Identify which cell holds the provided text, then report its (x, y) central coordinate. 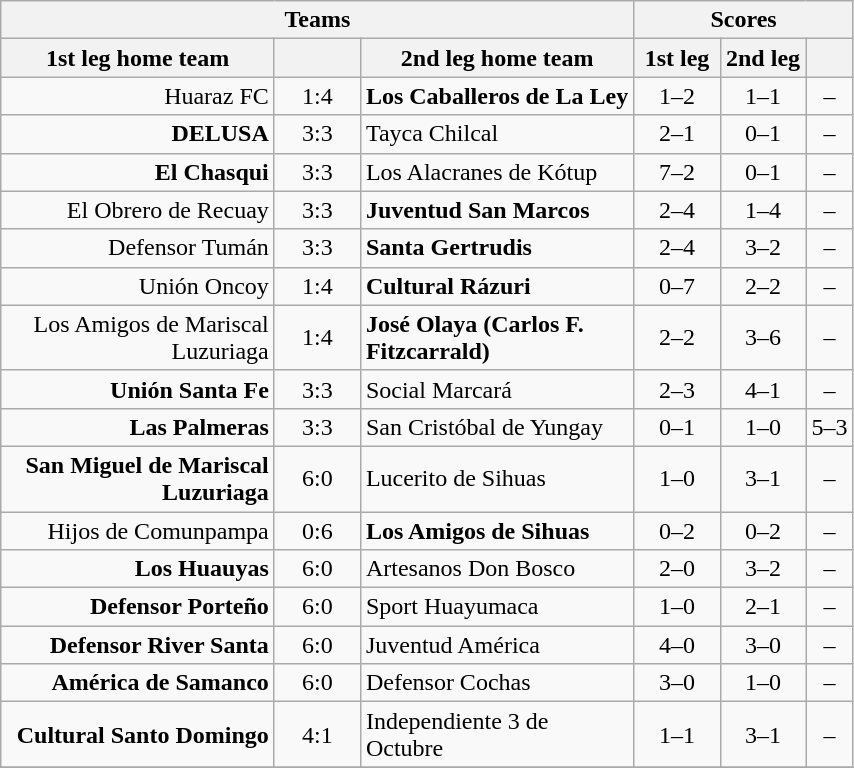
Los Amigos de Mariscal Luzuriaga (138, 338)
San Miguel de Mariscal Luzuriaga (138, 478)
3–6 (763, 338)
Santa Gertrudis (497, 248)
El Chasqui (138, 172)
1st leg (677, 58)
1–2 (677, 96)
Los Caballeros de La Ley (497, 96)
1–4 (763, 210)
DELUSA (138, 134)
José Olaya (Carlos F. Fitzcarrald) (497, 338)
América de Samanco (138, 683)
Cultural Rázuri (497, 286)
Los Amigos de Sihuas (497, 531)
Defensor Porteño (138, 607)
San Cristóbal de Yungay (497, 427)
2–0 (677, 569)
Unión Santa Fe (138, 389)
Scores (744, 20)
Las Palmeras (138, 427)
Defensor River Santa (138, 645)
Artesanos Don Bosco (497, 569)
Cultural Santo Domingo (138, 734)
0:6 (317, 531)
Tayca Chilcal (497, 134)
Hijos de Comunpampa (138, 531)
4–0 (677, 645)
4:1 (317, 734)
Teams (318, 20)
El Obrero de Recuay (138, 210)
2nd leg (763, 58)
2–3 (677, 389)
7–2 (677, 172)
Los Alacranes de Kótup (497, 172)
5–3 (830, 427)
Sport Huayumaca (497, 607)
Defensor Cochas (497, 683)
Social Marcará (497, 389)
2nd leg home team (497, 58)
Juventud América (497, 645)
Defensor Tumán (138, 248)
0–7 (677, 286)
4–1 (763, 389)
Unión Oncoy (138, 286)
Los Huauyas (138, 569)
Lucerito de Sihuas (497, 478)
Juventud San Marcos (497, 210)
Huaraz FC (138, 96)
1st leg home team (138, 58)
Independiente 3 de Octubre (497, 734)
